Search for the cell housing the specified text and yield its (x, y) center coordinate. 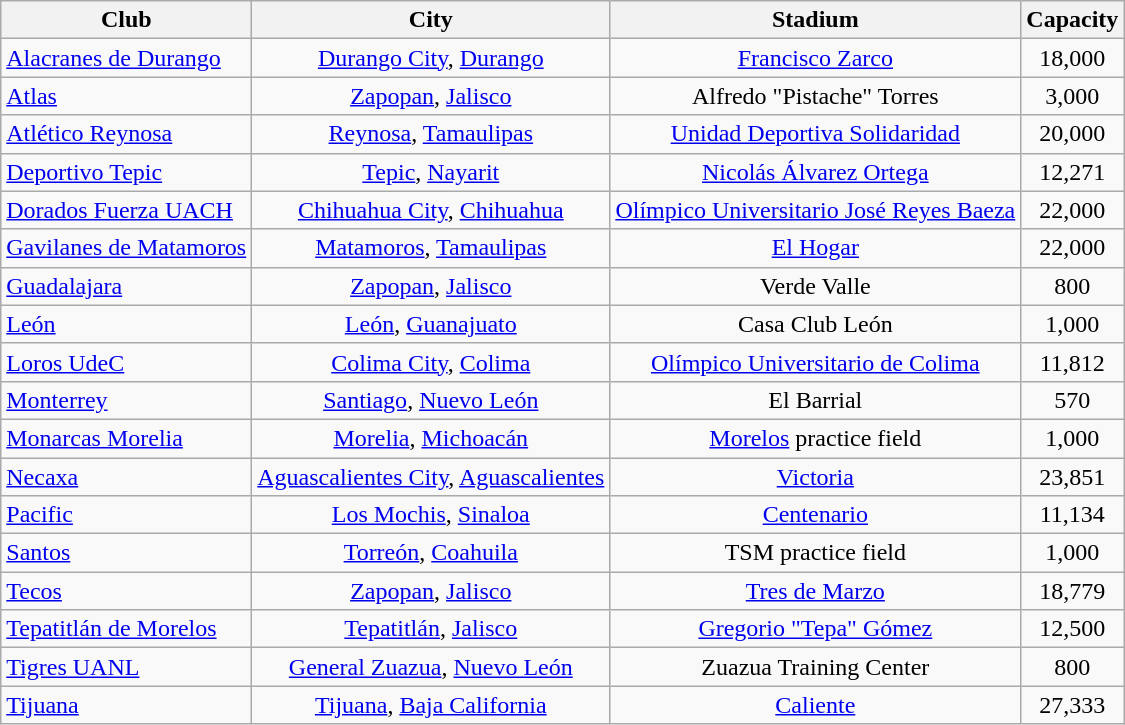
Tigres UANL (126, 667)
TSM practice field (816, 553)
Monterrey (126, 400)
Necaxa (126, 477)
Tijuana (126, 705)
Tepatitlán de Morelos (126, 629)
Verde Valle (816, 286)
Tijuana, Baja California (431, 705)
20,000 (1072, 134)
23,851 (1072, 477)
18,779 (1072, 591)
Gavilanes de Matamoros (126, 248)
Tres de Marzo (816, 591)
General Zuazua, Nuevo León (431, 667)
Chihuahua City, Chihuahua (431, 210)
Olímpico Universitario de Colima (816, 362)
3,000 (1072, 96)
Santos (126, 553)
El Barrial (816, 400)
Torreón, Coahuila (431, 553)
12,500 (1072, 629)
27,333 (1072, 705)
Nicolás Álvarez Ortega (816, 172)
Olímpico Universitario José Reyes Baeza (816, 210)
Pacific (126, 515)
León, Guanajuato (431, 324)
570 (1072, 400)
Atlético Reynosa (126, 134)
Capacity (1072, 20)
Unidad Deportiva Solidaridad (816, 134)
Caliente (816, 705)
12,271 (1072, 172)
Francisco Zarco (816, 58)
City (431, 20)
Dorados Fuerza UACH (126, 210)
18,000 (1072, 58)
Colima City, Colima (431, 362)
Tepatitlán, Jalisco (431, 629)
Centenario (816, 515)
11,134 (1072, 515)
Morelos practice field (816, 438)
Zuazua Training Center (816, 667)
Guadalajara (126, 286)
El Hogar (816, 248)
Tepic, Nayarit (431, 172)
Aguascalientes City, Aguascalientes (431, 477)
Matamoros, Tamaulipas (431, 248)
Los Mochis, Sinaloa (431, 515)
Casa Club León (816, 324)
Stadium (816, 20)
Tecos (126, 591)
Atlas (126, 96)
Club (126, 20)
Victoria (816, 477)
Deportivo Tepic (126, 172)
Reynosa, Tamaulipas (431, 134)
Santiago, Nuevo León (431, 400)
Alfredo "Pistache" Torres (816, 96)
Loros UdeC (126, 362)
Alacranes de Durango (126, 58)
Gregorio "Tepa" Gómez (816, 629)
Morelia, Michoacán (431, 438)
11,812 (1072, 362)
León (126, 324)
Monarcas Morelia (126, 438)
Durango City, Durango (431, 58)
